Return (x, y) of the center of cell containing provided text 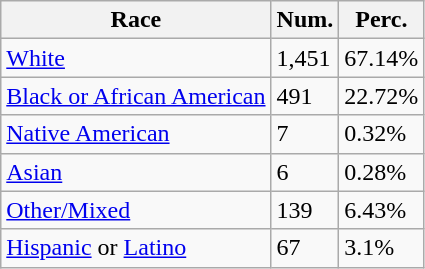
Race (136, 20)
Native American (136, 134)
0.32% (382, 134)
1,451 (305, 58)
Asian (136, 172)
22.72% (382, 96)
491 (305, 96)
Perc. (382, 20)
6 (305, 172)
7 (305, 134)
Other/Mixed (136, 210)
6.43% (382, 210)
0.28% (382, 172)
67 (305, 248)
67.14% (382, 58)
Hispanic or Latino (136, 248)
White (136, 58)
Black or African American (136, 96)
3.1% (382, 248)
139 (305, 210)
Num. (305, 20)
